Return [X, Y] of the center of cell containing provided text 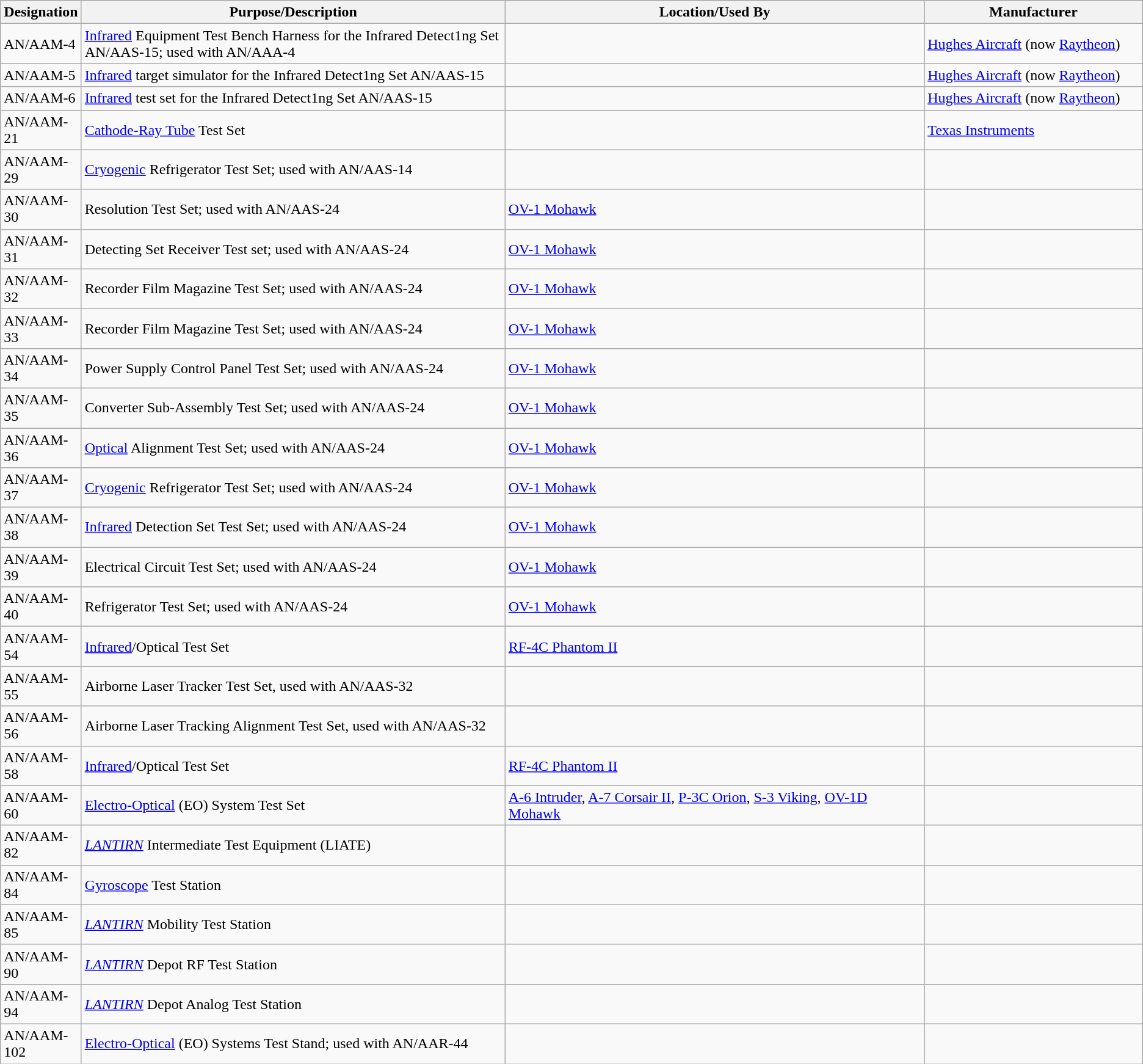
Optical Alignment Test Set; used with AN/AAS-24 [293, 447]
Cryogenic Refrigerator Test Set; used with AN/AAS-24 [293, 487]
Purpose/Description [293, 12]
Airborne Laser Tracking Alignment Test Set, used with AN/AAS-32 [293, 726]
AN/AAM-85 [41, 925]
AN/AAM-55 [41, 687]
AN/AAM-82 [41, 845]
Detecting Set Receiver Test set; used with AN/AAS-24 [293, 249]
AN/AAM-58 [41, 766]
AN/AAM-29 [41, 170]
Infrared Detection Set Test Set; used with AN/AAS-24 [293, 528]
Resolution Test Set; used with AN/AAS-24 [293, 209]
Converter Sub-Assembly Test Set; used with AN/AAS-24 [293, 408]
AN/AAM-36 [41, 447]
AN/AAM-38 [41, 528]
AN/AAM-4 [41, 44]
AN/AAM-40 [41, 607]
Texas Instruments [1034, 129]
Gyroscope Test Station [293, 884]
LANTIRN Mobility Test Station [293, 925]
AN/AAM-34 [41, 368]
Airborne Laser Tracker Test Set, used with AN/AAS-32 [293, 687]
Location/Used By [714, 12]
Manufacturer [1034, 12]
AN/AAM-54 [41, 646]
AN/AAM-32 [41, 288]
AN/AAM-84 [41, 884]
A-6 Intruder, A-7 Corsair II, P-3C Orion, S-3 Viking, OV-1D Mohawk [714, 805]
AN/AAM-60 [41, 805]
Infrared Equipment Test Bench Harness for the Infrared Detect1ng Set AN/AAS-15; used with AN/AAA-4 [293, 44]
AN/AAM-35 [41, 408]
AN/AAM-6 [41, 98]
Power Supply Control Panel Test Set; used with AN/AAS-24 [293, 368]
LANTIRN Depot RF Test Station [293, 964]
AN/AAM-5 [41, 75]
AN/AAM-37 [41, 487]
AN/AAM-33 [41, 329]
AN/AAM-90 [41, 964]
LANTIRN Depot Analog Test Station [293, 1004]
Infrared test set for the Infrared Detect1ng Set AN/AAS-15 [293, 98]
AN/AAM-102 [41, 1043]
AN/AAM-56 [41, 726]
Cryogenic Refrigerator Test Set; used with AN/AAS-14 [293, 170]
LANTIRN Intermediate Test Equipment (LIATE) [293, 845]
Refrigerator Test Set; used with AN/AAS-24 [293, 607]
Electro-Optical (EO) Systems Test Stand; used with AN/AAR-44 [293, 1043]
Cathode-Ray Tube Test Set [293, 129]
AN/AAM-31 [41, 249]
Designation [41, 12]
AN/AAM-30 [41, 209]
Infrared target simulator for the Infrared Detect1ng Set AN/AAS-15 [293, 75]
AN/AAM-39 [41, 567]
AN/AAM-21 [41, 129]
Electro-Optical (EO) System Test Set [293, 805]
Electrical Circuit Test Set; used with AN/AAS-24 [293, 567]
AN/AAM-94 [41, 1004]
